Output the [x, y] coordinate of the center of the cell containing the given text.  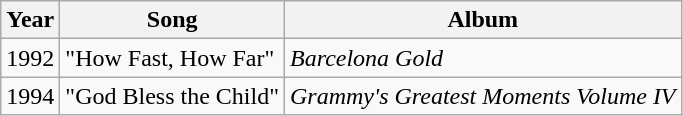
Song [172, 20]
"God Bless the Child" [172, 96]
Grammy's Greatest Moments Volume IV [482, 96]
1994 [30, 96]
Album [482, 20]
Barcelona Gold [482, 58]
Year [30, 20]
1992 [30, 58]
"How Fast, How Far" [172, 58]
